Output the [X, Y] coordinate of the center of the cell containing the given text.  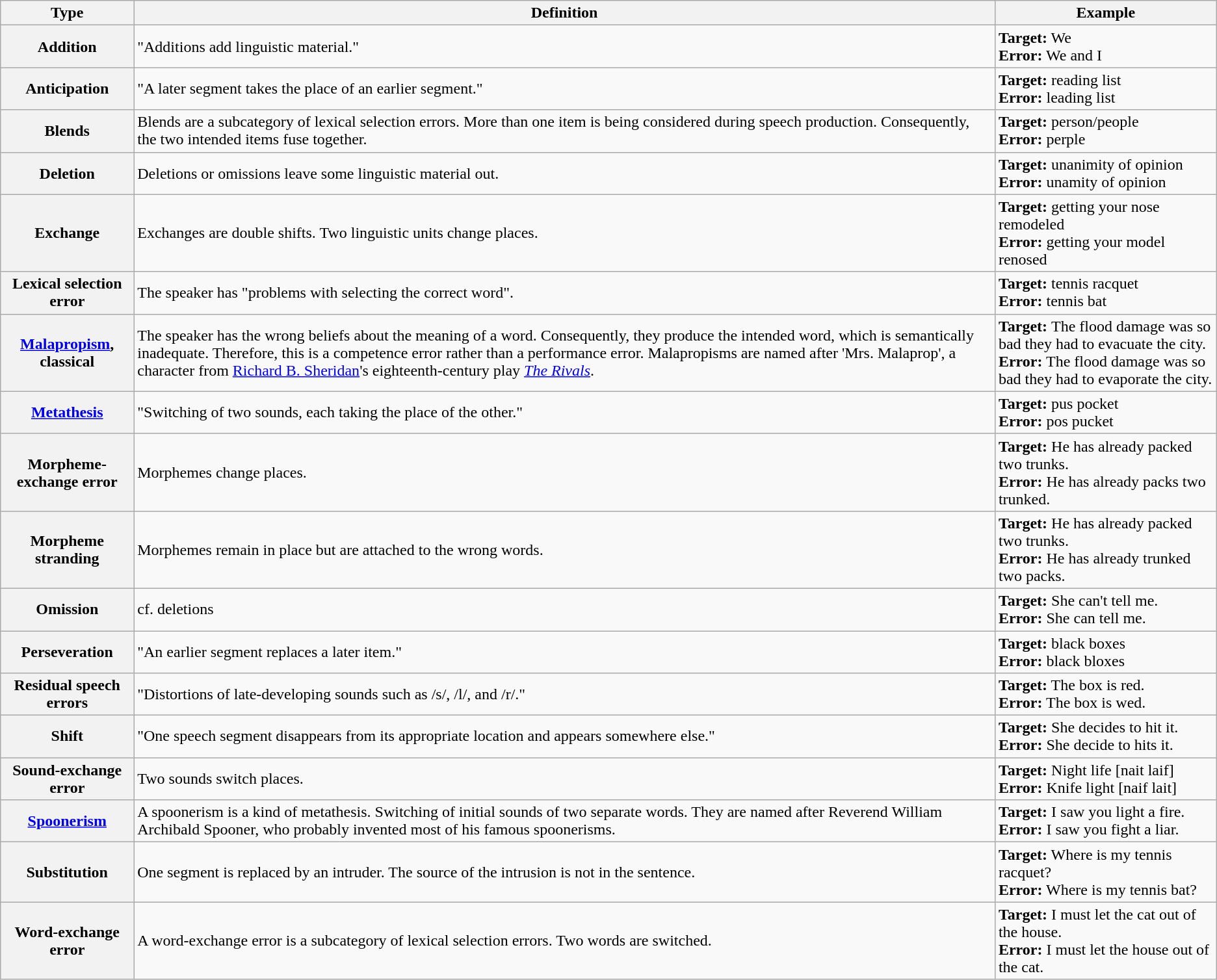
Omission [68, 610]
Target: tennis racquet Error: tennis bat [1105, 292]
Addition [68, 47]
cf. deletions [564, 610]
"Distortions of late-developing sounds such as /s/, /l/, and /r/." [564, 694]
Two sounds switch places. [564, 779]
Substitution [68, 872]
Target: She decides to hit it. Error: She decide to hits it. [1105, 737]
Deletions or omissions leave some linguistic material out. [564, 173]
Shift [68, 737]
Target: He has already packed two trunks. Error: He has already packs two trunked. [1105, 472]
Lexical selection error [68, 292]
Target: Where is my tennis racquet? Error: Where is my tennis bat? [1105, 872]
Target: The flood damage was so bad they had to evacuate the city. Error: The flood damage was so bad they had to evaporate the city. [1105, 352]
"A later segment takes the place of an earlier segment." [564, 88]
Target: black boxes Error: black bloxes [1105, 651]
Target: I saw you light a fire. Error: I saw you fight a liar. [1105, 821]
"Additions add linguistic material." [564, 47]
Target: He has already packed two trunks. Error: He has already trunked two packs. [1105, 550]
Target: I must let the cat out of the house. Error: I must let the house out of the cat. [1105, 941]
Sound-exchange error [68, 779]
Morphemes change places. [564, 472]
"Switching of two sounds, each taking the place of the other." [564, 412]
Residual speech errors [68, 694]
Target: The box is red.Error: The box is wed. [1105, 694]
A word-exchange error is a subcategory of lexical selection errors. Two words are switched. [564, 941]
"One speech segment disappears from its appropriate location and appears somewhere else." [564, 737]
Target: She can't tell me. Error: She can tell me. [1105, 610]
Target: reading list Error: leading list [1105, 88]
Target: pus pocket Error: pos pucket [1105, 412]
Target: person/people Error: perple [1105, 131]
Malapropism, classical [68, 352]
Blends [68, 131]
Exchange [68, 233]
Target: Night life [nait laif] Error: Knife light [naif lait] [1105, 779]
Morpheme-exchange error [68, 472]
Deletion [68, 173]
Metathesis [68, 412]
Exchanges are double shifts. Two linguistic units change places. [564, 233]
Spoonerism [68, 821]
Anticipation [68, 88]
Perseveration [68, 651]
The speaker has "problems with selecting the correct word". [564, 292]
Target: We Error: We and I [1105, 47]
"An earlier segment replaces a later item." [564, 651]
Definition [564, 13]
Target: getting your nose remodeled Error: getting your model renosed [1105, 233]
Type [68, 13]
Morpheme stranding [68, 550]
One segment is replaced by an intruder. The source of the intrusion is not in the sentence. [564, 872]
Word-exchange error [68, 941]
Target: unanimity of opinion Error: unamity of opinion [1105, 173]
Example [1105, 13]
Morphemes remain in place but are attached to the wrong words. [564, 550]
